Extract the [X, Y] coordinate from the center of the cell holding the provided text.  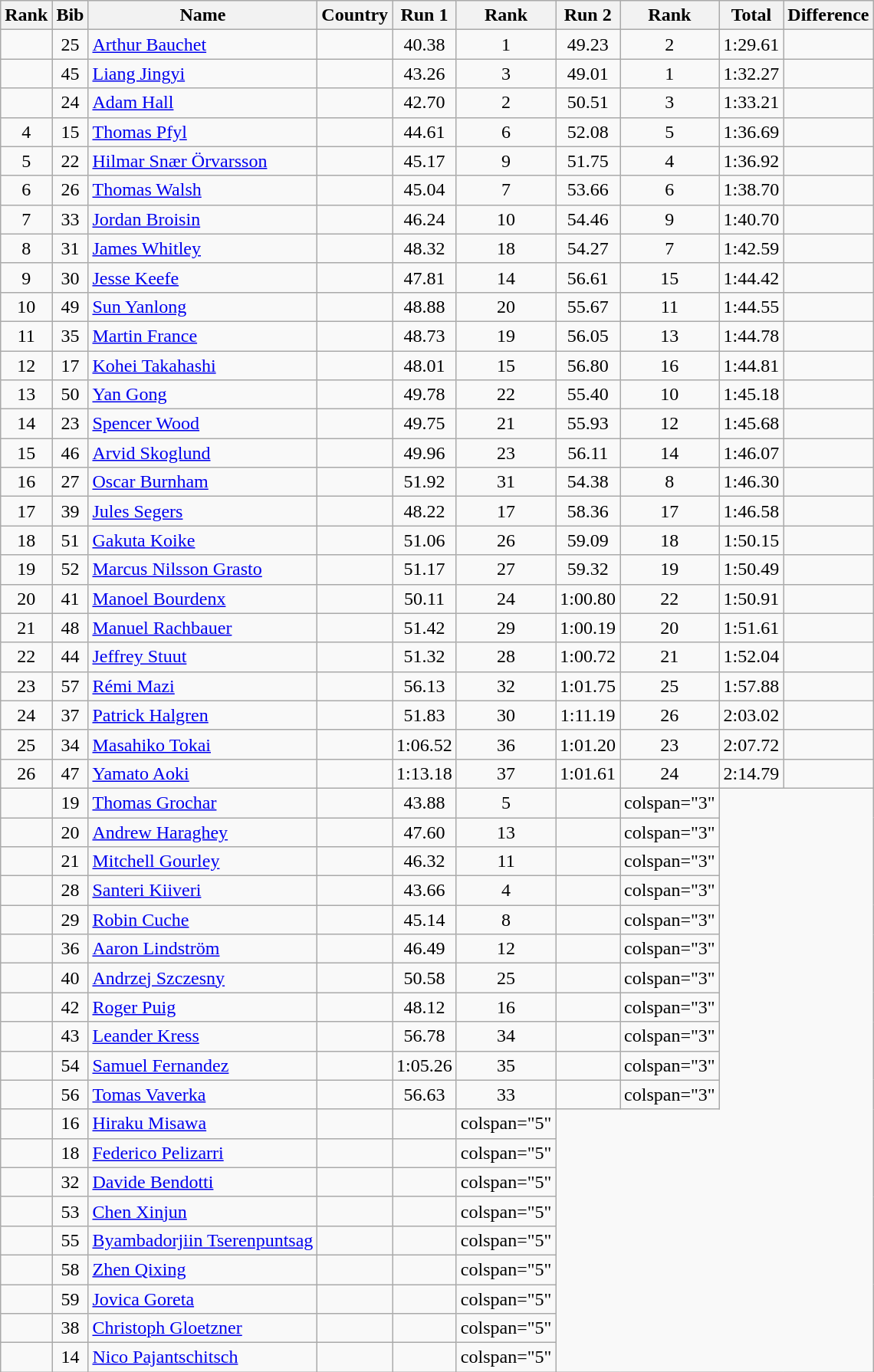
1:40.70 [751, 219]
1:50.91 [751, 599]
51.92 [425, 482]
42 [71, 1007]
Manuel Rachbauer [202, 628]
49 [71, 307]
Tomas Vaverka [202, 1095]
Name [202, 15]
55 [71, 1240]
Hilmar Snær Örvarsson [202, 161]
Oscar Burnham [202, 482]
1:52.04 [751, 657]
59.09 [588, 540]
Martin France [202, 336]
48.22 [425, 511]
Chen Xinjun [202, 1211]
41 [71, 599]
Masahiko Tokai [202, 744]
Bib [71, 15]
48.88 [425, 307]
57 [71, 686]
Jeffrey Stuut [202, 657]
1:29.61 [751, 44]
1:32.27 [751, 74]
1:44.55 [751, 307]
48 [71, 628]
51.42 [425, 628]
50 [71, 395]
59 [71, 1299]
James Whitley [202, 248]
Samuel Fernandez [202, 1065]
51 [71, 540]
49.23 [588, 44]
1:00.72 [588, 657]
1:01.75 [588, 686]
1:01.20 [588, 744]
1:46.30 [751, 482]
Thomas Grochar [202, 803]
Marcus Nilsson Grasto [202, 569]
46.32 [425, 862]
51.06 [425, 540]
Santeri Kiiveri [202, 891]
49.75 [425, 424]
52.08 [588, 132]
Roger Puig [202, 1007]
1:38.70 [751, 190]
Jesse Keefe [202, 277]
50.11 [425, 599]
50.58 [425, 978]
53 [71, 1211]
46.24 [425, 219]
Total [751, 15]
48.01 [425, 366]
46.49 [425, 949]
1:51.61 [751, 628]
48.73 [425, 336]
Federico Pelizarri [202, 1153]
Andrzej Szczesny [202, 978]
56.63 [425, 1095]
Run 2 [588, 15]
48.12 [425, 1007]
59.32 [588, 569]
1:42.59 [751, 248]
43.26 [425, 74]
47.60 [425, 832]
2:03.02 [751, 715]
Jules Segers [202, 511]
56.80 [588, 366]
54 [71, 1065]
Byambadorjiin Tserenpuntsag [202, 1240]
47 [71, 773]
54.38 [588, 482]
43.66 [425, 891]
55.93 [588, 424]
1:45.18 [751, 395]
56.78 [425, 1036]
1:44.78 [751, 336]
1:05.26 [425, 1065]
49.96 [425, 453]
58.36 [588, 511]
Yamato Aoki [202, 773]
Patrick Halgren [202, 715]
48.32 [425, 248]
43.88 [425, 803]
45.14 [425, 920]
1:06.52 [425, 744]
1:00.80 [588, 599]
40.38 [425, 44]
1:44.81 [751, 366]
43 [71, 1036]
51.17 [425, 569]
1:33.21 [751, 103]
56.61 [588, 277]
51.75 [588, 161]
1:36.69 [751, 132]
Country [355, 15]
Thomas Pfyl [202, 132]
49.01 [588, 74]
Difference [828, 15]
Aaron Lindström [202, 949]
Leander Kress [202, 1036]
50.51 [588, 103]
56 [71, 1095]
46 [71, 453]
1:00.19 [588, 628]
Zhen Qixing [202, 1269]
39 [71, 511]
45.04 [425, 190]
55.40 [588, 395]
47.81 [425, 277]
51.32 [425, 657]
1:44.42 [751, 277]
42.70 [425, 103]
2:14.79 [751, 773]
1:45.68 [751, 424]
Kohei Takahashi [202, 366]
Arvid Skoglund [202, 453]
54.46 [588, 219]
Arthur Bauchet [202, 44]
Spencer Wood [202, 424]
1:50.49 [751, 569]
Mitchell Gourley [202, 862]
Manoel Bourdenx [202, 599]
40 [71, 978]
Rémi Mazi [202, 686]
45 [71, 74]
1:57.88 [751, 686]
Sun Yanlong [202, 307]
Nico Pajantschitsch [202, 1357]
Thomas Walsh [202, 190]
49.78 [425, 395]
55.67 [588, 307]
38 [71, 1328]
52 [71, 569]
1:46.07 [751, 453]
1:50.15 [751, 540]
51.83 [425, 715]
Hiraku Misawa [202, 1124]
58 [71, 1269]
53.66 [588, 190]
Gakuta Koike [202, 540]
Christoph Gloetzner [202, 1328]
44.61 [425, 132]
Run 1 [425, 15]
Adam Hall [202, 103]
56.13 [425, 686]
Jordan Broisin [202, 219]
Robin Cuche [202, 920]
1:13.18 [425, 773]
Andrew Haraghey [202, 832]
54.27 [588, 248]
56.11 [588, 453]
Jovica Goreta [202, 1299]
Liang Jingyi [202, 74]
1:46.58 [751, 511]
Yan Gong [202, 395]
1:11.19 [588, 715]
44 [71, 657]
2:07.72 [751, 744]
1:01.61 [588, 773]
45.17 [425, 161]
1:36.92 [751, 161]
56.05 [588, 336]
Davide Bendotti [202, 1182]
